Extract the [X, Y] coordinate from the center of the cell holding the provided text.  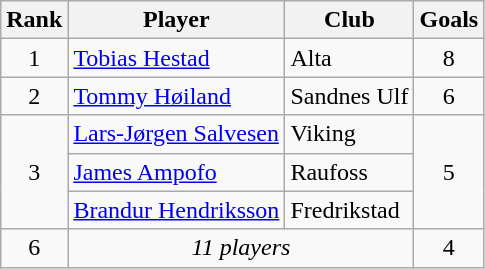
James Ampofo [176, 172]
1 [34, 58]
Rank [34, 20]
Sandnes Ulf [350, 96]
Player [176, 20]
Club [350, 20]
Raufoss [350, 172]
8 [449, 58]
5 [449, 172]
Lars-Jørgen Salvesen [176, 134]
Tommy Høiland [176, 96]
Viking [350, 134]
2 [34, 96]
4 [449, 248]
3 [34, 172]
Tobias Hestad [176, 58]
Brandur Hendriksson [176, 210]
Alta [350, 58]
11 players [241, 248]
Fredrikstad [350, 210]
Goals [449, 20]
